Locate the cell with the specified text and output its (X, Y) center coordinate. 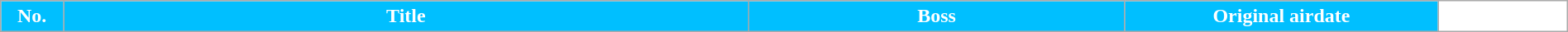
Title (407, 16)
Boss (936, 16)
Original airdate (1282, 16)
No. (32, 16)
